Find where the given text appears and provide that cell's center as [X, Y] coordinate. 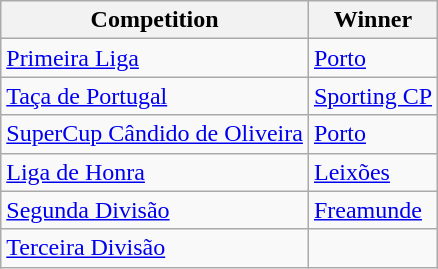
Taça de Portugal [155, 96]
Liga de Honra [155, 172]
Competition [155, 20]
Winner [372, 20]
SuperCup Cândido de Oliveira [155, 134]
Sporting CP [372, 96]
Leixões [372, 172]
Segunda Divisão [155, 210]
Freamunde [372, 210]
Primeira Liga [155, 58]
Terceira Divisão [155, 248]
